Detect which cell encompasses the target text, then output its (X, Y) center coordinate. 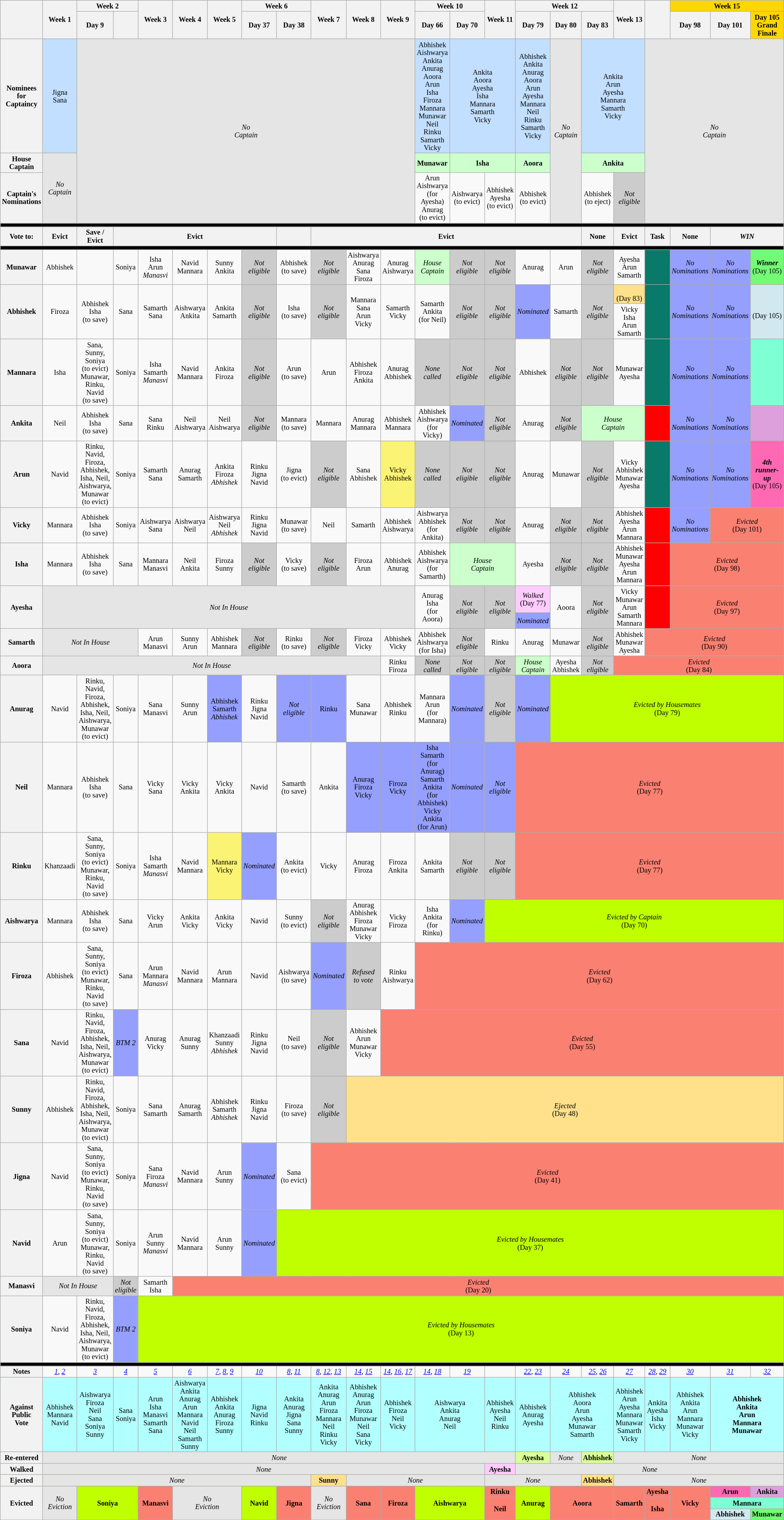
ArunManasvi (155, 642)
AishwaryaAnuragSanaFiroza (363, 267)
Abhishek(to eject) (597, 198)
Isha(to save) (294, 311)
AnuragVicky (155, 1043)
AbhishekAyeshaNeilRinku (500, 1414)
VickyAbhishek (398, 474)
AbhishekArunAyeshaMannaraMunawarSamarthVicky (629, 1414)
Aishwarya(to evict) (467, 198)
AnuragAbhishek (398, 372)
4 (125, 1371)
VickySana (155, 787)
Day 83 (597, 25)
31 (730, 1371)
Walked(Day 77) (533, 599)
AbhishekArunMunawarVicky (363, 1043)
VickyArun (155, 921)
AnuragFirozaVicky (363, 787)
AishwaryaNeilAbhishek (224, 525)
Day 37 (259, 25)
NomineesforCaptaincy (22, 96)
AbhishekAishwaryaAnkitaAnuragAooraArunIshaFirozaMannaraMunawarNeilRinkuSamarthVicky (433, 96)
3 (95, 1371)
AnuragMannara (363, 423)
14, 18 (433, 1371)
AbhishekAnurag (398, 564)
SanaAbhishek (363, 474)
Day 98 (690, 25)
Week 7 (328, 19)
MannaraManasvi (155, 564)
SamarthIsha (155, 1286)
AnkitaAnuragArunFirozaMannaraNeilRinkuVicky (328, 1414)
FirozaAnkita (398, 866)
WIN (747, 236)
Neil(to save) (294, 1043)
Evicted(Day 41) (547, 1176)
Week 8 (363, 19)
AishwaryaAnkitaAnuragArunMannaraNavidNeilSamarthSunny (190, 1414)
Evicted(Day 55) (583, 1043)
MunawarAyesha (629, 372)
Re-entered (22, 1458)
AnuragIsha(for Aoora) (433, 607)
Winner(Day 105) (767, 267)
FirozaArun (363, 564)
Evicted by Captain(Day 70) (634, 921)
5 (155, 1371)
Week 1 (60, 19)
27 (629, 1371)
Evicted (22, 1503)
AbhishekAnkitaArunMannaraMunawarVicky (690, 1414)
ArunIshaManasviSamarthSana (155, 1414)
Vicky(to save) (294, 564)
Week 6 (276, 6)
AbhishekAooraArunAyeshaMunawarSamarth (582, 1414)
AbhishekFirozaNeilVicky (398, 1414)
1, 2 (60, 1371)
SamarthAnkita(for Neil) (433, 311)
MannaraVicky (224, 866)
AishwaryaFirozaNeilSanaSoniyaSunny (95, 1414)
RinkuAishwarya (398, 976)
(Day 83) (629, 294)
Evicted(Day 62) (599, 976)
Day 66 (433, 25)
AishwaryaAbhishek(for Ankita) (433, 525)
AishwaryaSana (155, 525)
ArunSunnyManasvi (155, 1243)
Evicted by Housemates(Day 37) (530, 1243)
AnuragSunny (190, 1043)
Save / Evict (95, 236)
Mannara(to save) (294, 423)
Jigna(to evict) (294, 474)
Ejected (22, 1480)
AyeshaAbhishek (566, 666)
Day 80 (566, 25)
AbhishekAnuragAyesha (533, 1414)
24 (566, 1371)
Evicted(Day 84) (699, 666)
Arun(to save) (294, 372)
Aishwarya(to save) (294, 976)
Notes (22, 1371)
SanaRinku (155, 423)
AnuragFiroza (363, 866)
AnkitaFirozaAbhishek (224, 474)
AishwaryaNeil (190, 525)
Week 15 (727, 6)
Sana(to evict) (294, 1176)
VickyFiroza (398, 921)
SanaSoniya (125, 1414)
AbhishekAishwarya(for Samarth) (433, 564)
Task (658, 236)
Week 4 (190, 19)
Sunny(to evict) (294, 921)
22, 23 (533, 1371)
AbhishekMunawarAyesha (629, 642)
SamarthVicky (398, 311)
Week 12 (564, 6)
Walked (22, 1469)
AbhishekRinku (398, 708)
Munawar(to save) (294, 525)
SunnyAnkita (224, 267)
SanaMunawar (363, 708)
Evicted(Day 20) (478, 1286)
Day 79 (533, 25)
Week 11 (500, 19)
Week 9 (398, 19)
AbhishekMunawarAyeshaArunMannara (629, 564)
Day 38 (294, 25)
Ankita(to evict) (294, 866)
Abhishek(to save) (294, 267)
28, 29 (658, 1371)
AnuragAishwarya (398, 267)
AyeshaArunSamarth (629, 267)
ArunMannaraManasvi (155, 976)
KhanzaadiSunnyAbhishek (224, 1043)
Evicted by Housemates(Day 79) (667, 708)
AishwaryaAnkitaAnuragNeil (450, 1414)
Day 70 (467, 25)
14, 16, 17 (398, 1371)
Week 5 (224, 19)
Evicted(Day 98) (727, 564)
19 (467, 1371)
10 (259, 1371)
ArunMannara (224, 976)
AbhishekAnkitaArunMannaraMunawar (747, 1414)
Day 101 (730, 25)
Khanzaadi (60, 866)
AbhishekAyesha(to evict) (500, 198)
AbhishekAnuragArunFirozaMunawarNeilSanaVicky (363, 1414)
Samarth(to save) (294, 787)
MannaraArun(for Mannara) (433, 708)
AnkitaAnuragJignaSanaSunny (294, 1414)
Refusedto vote (363, 976)
VickyMunawarArunSamarthMannara (629, 607)
Ejected(Day 48) (565, 1109)
AnuragAbhishekFirozaMunawarVicky (363, 921)
14, 15 (363, 1371)
IshaArunManasvi (155, 267)
AbhishekAyeshaArunMannara (629, 525)
Evicted by Housemates(Day 13) (461, 1329)
NeilAnkita (190, 564)
SanaFirozaManasvi (155, 1176)
25, 26 (597, 1371)
32 (767, 1371)
Rinku(to save) (294, 642)
FirozaSunny (224, 564)
Firoza(to save) (294, 1109)
Evicted(Day 101) (747, 525)
AbhishekAishwarya(for Isha) (433, 642)
AishwaryaAnkita (190, 311)
8, 12, 13 (328, 1371)
Abhishek(to evict) (533, 198)
AbhishekAnkitaAnuragFirozaSunny (224, 1414)
AnkitaAooraAyeshaIshaMannaraSamarthVicky (483, 96)
Evicted(Day 97) (727, 607)
8, 11 (294, 1371)
VickyAbhishekMunawarAyesha (629, 474)
AnkitaFiroza (224, 372)
AgainstPublicVote (22, 1414)
AbhishekAishwarya(for Vicky) (433, 423)
4th runner-up(Day 105) (767, 474)
AbhishekMannaraNavid (60, 1414)
(Day 105) (767, 311)
AbhishekVicky (398, 642)
IshaAnkita(for Rinku) (433, 921)
MannaraSanaArunVicky (363, 311)
AnkitaAyeshaIshaVicky (658, 1414)
Week 3 (155, 19)
Day 9 (95, 25)
Week 13 (629, 19)
Vote to: (22, 236)
Week 10 (450, 6)
AnkitaArunAyeshaMannaraSamarthVicky (613, 96)
AbhishekAnkitaAnuragAooraArunAyeshaMannaraNeilRinkuSamarthVicky (533, 96)
IshaSamarth(for Anurag)SamarthAnkita(for Abhishek)VickyAnkita(for Arun) (433, 787)
ArunAishwarya(for Ayesha)Anurag(to evict) (433, 198)
7, 8, 9 (224, 1371)
30 (690, 1371)
6 (190, 1371)
RinkuFiroza (398, 666)
AbhishekFirozaAnkita (363, 372)
SanaSamarth (155, 1109)
AbhishekAishwarya (398, 525)
VickyIshaArunSamarth (629, 321)
Evicted(Day 90) (714, 642)
SanaManasvi (155, 708)
Day 105 Grand Finale (767, 25)
Week 2 (107, 6)
JignaNavidRinku (259, 1414)
Captain'sNominations (22, 198)
JignaSana (60, 96)
